Return (x, y) of the center of cell containing provided text 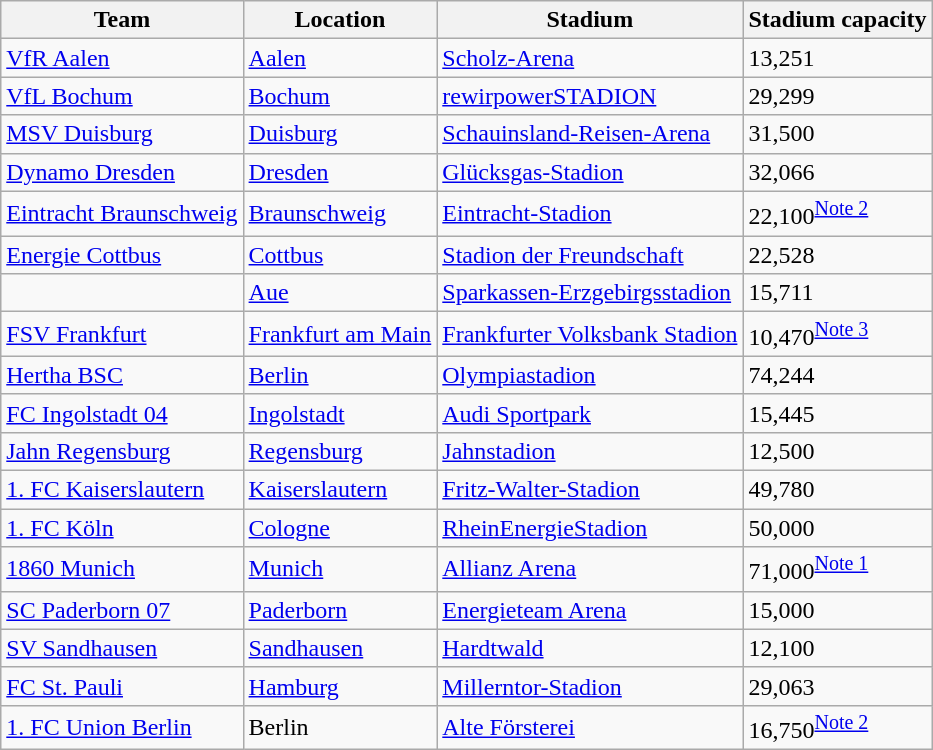
Paderborn (340, 610)
rewirpowerSTADION (590, 96)
Kaiserslautern (340, 489)
RheinEnergieStadion (590, 528)
Cologne (340, 528)
Sparkassen-Erzgebirgsstadion (590, 293)
VfL Bochum (122, 96)
MSV Duisburg (122, 134)
Scholz-Arena (590, 58)
Stadium (590, 20)
Bochum (340, 96)
Dynamo Dresden (122, 172)
32,066 (838, 172)
Stadion der Freundschaft (590, 255)
12,500 (838, 451)
74,244 (838, 375)
29,063 (838, 686)
Frankfurt am Main (340, 334)
22,528 (838, 255)
Ingolstadt (340, 413)
71,000Note 1 (838, 570)
49,780 (838, 489)
50,000 (838, 528)
Cottbus (340, 255)
Location (340, 20)
29,299 (838, 96)
Fritz-Walter-Stadion (590, 489)
10,470Note 3 (838, 334)
Eintracht Braunschweig (122, 214)
Millerntor-Stadion (590, 686)
15,445 (838, 413)
Allianz Arena (590, 570)
12,100 (838, 648)
Hertha BSC (122, 375)
FC St. Pauli (122, 686)
Regensburg (340, 451)
1. FC Union Berlin (122, 728)
Dresden (340, 172)
1. FC Köln (122, 528)
Schauinsland-Reisen-Arena (590, 134)
Sandhausen (340, 648)
Jahn Regensburg (122, 451)
Munich (340, 570)
VfR Aalen (122, 58)
1860 Munich (122, 570)
Aalen (340, 58)
15,711 (838, 293)
Stadium capacity (838, 20)
1. FC Kaiserslautern (122, 489)
Braunschweig (340, 214)
Hamburg (340, 686)
Energie Cottbus (122, 255)
Aue (340, 293)
Energieteam Arena (590, 610)
Hardtwald (590, 648)
Duisburg (340, 134)
Alte Försterei (590, 728)
Frankfurter Volksbank Stadion (590, 334)
Glücksgas-Stadion (590, 172)
Audi Sportpark (590, 413)
31,500 (838, 134)
Jahnstadion (590, 451)
15,000 (838, 610)
22,100Note 2 (838, 214)
FC Ingolstadt 04 (122, 413)
16,750Note 2 (838, 728)
SV Sandhausen (122, 648)
FSV Frankfurt (122, 334)
Eintracht-Stadion (590, 214)
Team (122, 20)
SC Paderborn 07 (122, 610)
Olympiastadion (590, 375)
13,251 (838, 58)
